Detect which cell encompasses the target text, then output its [x, y] center coordinate. 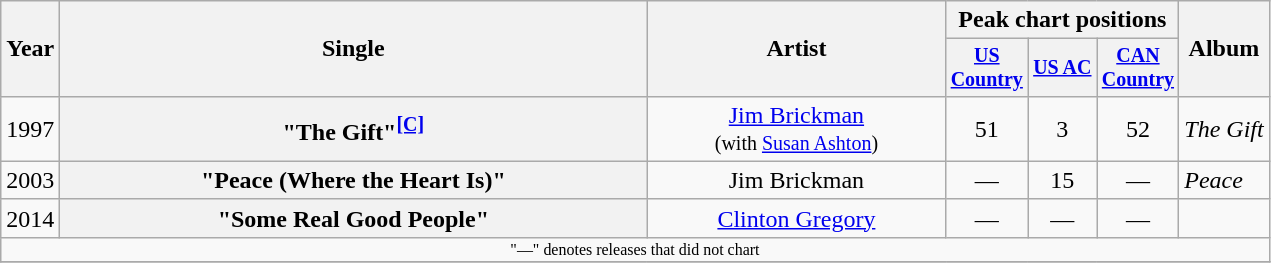
1997 [30, 128]
Artist [796, 49]
2003 [30, 180]
Clinton Gregory [796, 218]
"—" denotes releases that did not chart [635, 249]
US Country [987, 68]
"Some Real Good People" [354, 218]
"The Gift"[C] [354, 128]
Album [1224, 49]
"Peace (Where the Heart Is)" [354, 180]
52 [1138, 128]
Peace [1224, 180]
Year [30, 49]
2014 [30, 218]
Single [354, 49]
Jim Brickman [796, 180]
US AC [1062, 68]
The Gift [1224, 128]
Peak chart positions [1062, 20]
3 [1062, 128]
CAN Country [1138, 68]
Jim Brickman(with Susan Ashton) [796, 128]
51 [987, 128]
15 [1062, 180]
